Capture the cell that displays the provided text and extract its (X, Y) central coordinate. 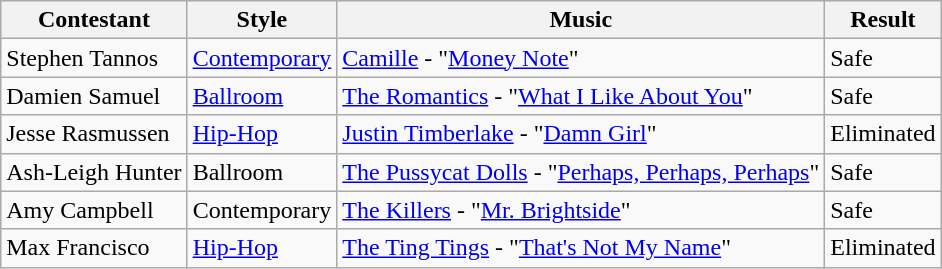
Music (581, 20)
Stephen Tannos (94, 58)
Max Francisco (94, 248)
Camille - "Money Note" (581, 58)
The Pussycat Dolls - "Perhaps, Perhaps, Perhaps" (581, 172)
Damien Samuel (94, 96)
The Ting Tings - "That's Not My Name" (581, 248)
Justin Timberlake - "Damn Girl" (581, 134)
Jesse Rasmussen (94, 134)
The Killers - "Mr. Brightside" (581, 210)
Contestant (94, 20)
Amy Campbell (94, 210)
Result (883, 20)
The Romantics - "What I Like About You" (581, 96)
Style (262, 20)
Ash-Leigh Hunter (94, 172)
